Return (X, Y) of the center of cell containing provided text 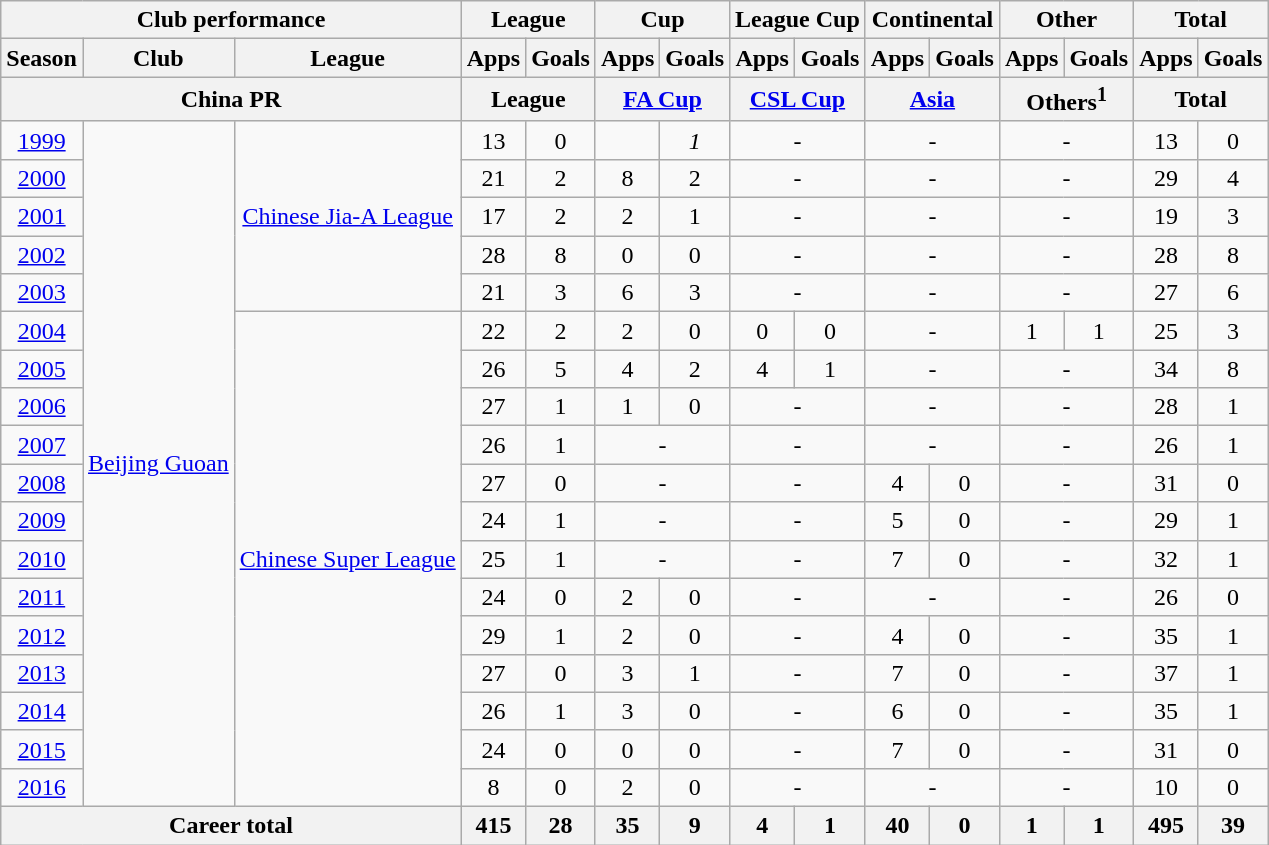
2000 (42, 178)
415 (493, 826)
Club performance (231, 20)
Asia (932, 100)
2006 (42, 407)
Continental (932, 20)
2005 (42, 369)
495 (1166, 826)
32 (1166, 559)
Chinese Super League (348, 560)
2016 (42, 787)
39 (1233, 826)
10 (1166, 787)
Season (42, 58)
China PR (231, 100)
2015 (42, 749)
Beijing Guoan (158, 464)
Other (1066, 20)
Career total (231, 826)
19 (1166, 217)
2012 (42, 635)
2004 (42, 331)
17 (493, 217)
FA Cup (662, 100)
Cup (662, 20)
2011 (42, 597)
2002 (42, 255)
22 (493, 331)
2001 (42, 217)
League Cup (798, 20)
9 (695, 826)
2008 (42, 483)
2013 (42, 673)
1999 (42, 140)
2009 (42, 521)
34 (1166, 369)
Chinese Jia-A League (348, 216)
Others1 (1066, 100)
CSL Cup (798, 100)
2010 (42, 559)
2014 (42, 711)
2003 (42, 293)
Club (158, 58)
2007 (42, 445)
40 (897, 826)
37 (1166, 673)
